Extract the [x, y] coordinate from the center of the cell holding the provided text.  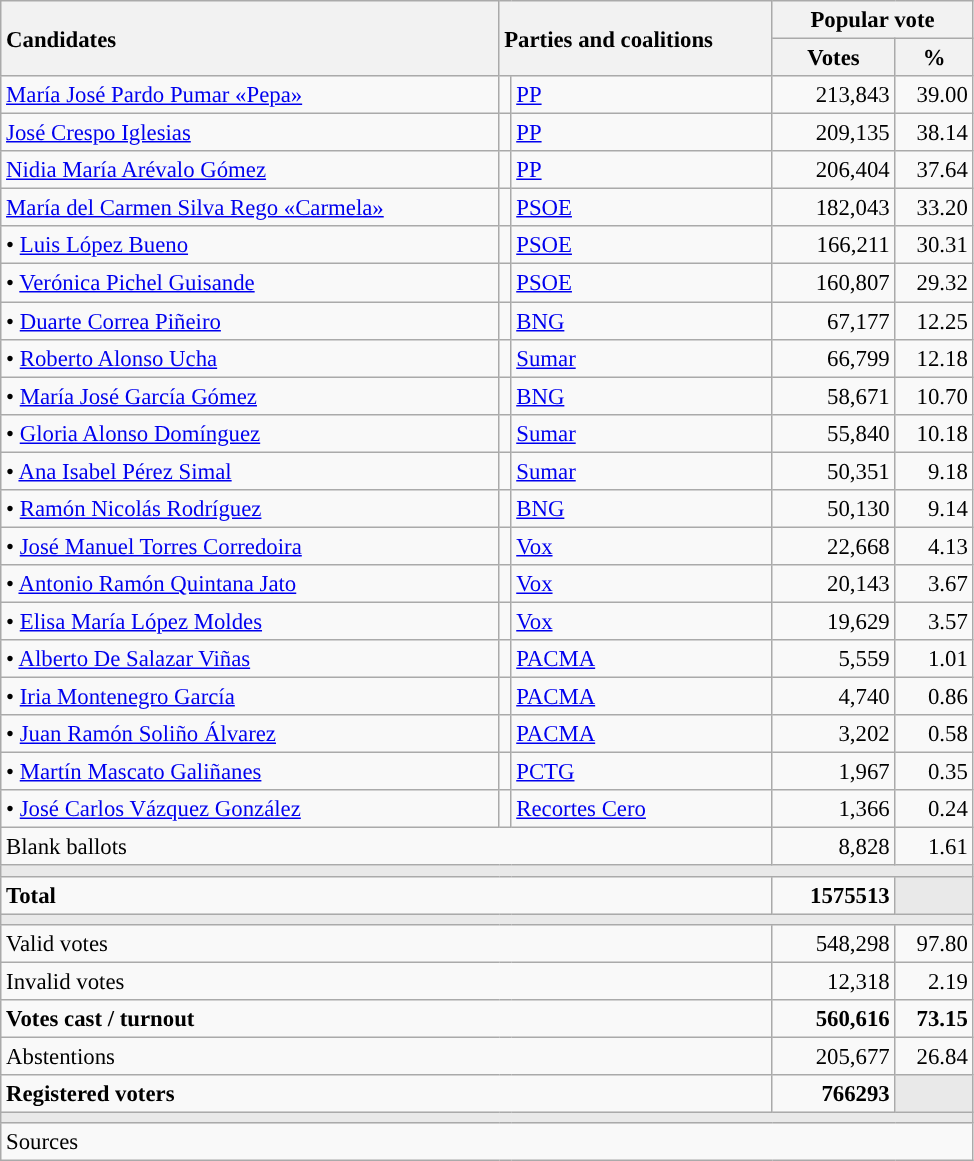
0.24 [934, 809]
• José Carlos Vázquez González [250, 809]
Sources [487, 1142]
• Juan Ramón Soliño Álvarez [250, 734]
548,298 [834, 943]
50,351 [834, 471]
Recortes Cero [642, 809]
209,135 [834, 133]
Invalid votes [386, 981]
Abstentions [386, 1056]
12.25 [934, 321]
560,616 [834, 1019]
Nidia María Arévalo Gómez [250, 170]
Votes [834, 58]
Total [386, 895]
José Crespo Iglesias [250, 133]
73.15 [934, 1019]
26.84 [934, 1056]
Popular vote [872, 20]
• Roberto Alonso Ucha [250, 358]
1.61 [934, 847]
29.32 [934, 283]
Blank ballots [386, 847]
30.31 [934, 245]
% [934, 58]
Registered voters [386, 1094]
1,967 [834, 772]
22,668 [834, 546]
20,143 [834, 584]
0.58 [934, 734]
Valid votes [386, 943]
• Verónica Pichel Guisande [250, 283]
5,559 [834, 659]
38.14 [934, 133]
9.14 [934, 509]
María José Pardo Pumar «Pepa» [250, 95]
3.57 [934, 621]
3.67 [934, 584]
58,671 [834, 396]
0.35 [934, 772]
205,677 [834, 1056]
Parties and coalitions [636, 38]
4,740 [834, 697]
213,843 [834, 95]
• María José García Gómez [250, 396]
0.86 [934, 697]
39.00 [934, 95]
182,043 [834, 208]
55,840 [834, 433]
• Alberto De Salazar Viñas [250, 659]
María del Carmen Silva Rego «Carmela» [250, 208]
• Elisa María López Moldes [250, 621]
166,211 [834, 245]
50,130 [834, 509]
8,828 [834, 847]
766293 [834, 1094]
• Ana Isabel Pérez Simal [250, 471]
• Iria Montenegro García [250, 697]
12,318 [834, 981]
Candidates [250, 38]
2.19 [934, 981]
97.80 [934, 943]
3,202 [834, 734]
• Ramón Nicolás Rodríguez [250, 509]
160,807 [834, 283]
PCTG [642, 772]
10.18 [934, 433]
4.13 [934, 546]
67,177 [834, 321]
19,629 [834, 621]
• Gloria Alonso Domínguez [250, 433]
1.01 [934, 659]
66,799 [834, 358]
• Martín Mascato Galiñanes [250, 772]
• José Manuel Torres Corredoira [250, 546]
37.64 [934, 170]
12.18 [934, 358]
206,404 [834, 170]
33.20 [934, 208]
• Luis López Bueno [250, 245]
• Antonio Ramón Quintana Jato [250, 584]
9.18 [934, 471]
1,366 [834, 809]
10.70 [934, 396]
• Duarte Correa Piñeiro [250, 321]
Votes cast / turnout [386, 1019]
1575513 [834, 895]
